Detect which cell encompasses the target text, then output its [x, y] center coordinate. 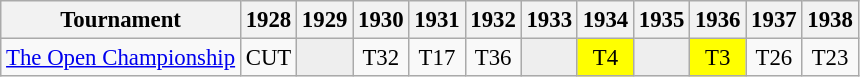
T17 [437, 58]
T32 [381, 58]
CUT [268, 58]
T36 [493, 58]
1935 [661, 20]
1937 [774, 20]
1928 [268, 20]
1933 [549, 20]
T4 [605, 58]
T23 [830, 58]
1938 [830, 20]
1930 [381, 20]
1934 [605, 20]
1929 [325, 20]
1931 [437, 20]
T26 [774, 58]
1936 [718, 20]
1932 [493, 20]
T3 [718, 58]
The Open Championship [121, 58]
Tournament [121, 20]
